Locate the cell with the specified text and output its [X, Y] center coordinate. 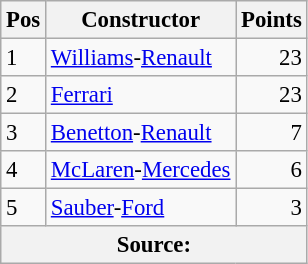
6 [272, 170]
Source: [154, 245]
McLaren-Mercedes [141, 170]
Pos [24, 20]
5 [24, 208]
Points [272, 20]
1 [24, 58]
4 [24, 170]
Benetton-Renault [141, 133]
2 [24, 95]
Sauber-Ford [141, 208]
7 [272, 133]
Constructor [141, 20]
Williams-Renault [141, 58]
Ferrari [141, 95]
